Locate the cell with the specified text and output its (X, Y) center coordinate. 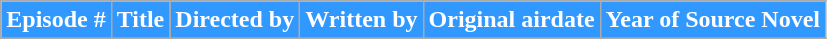
Original airdate (512, 20)
Episode # (56, 20)
Directed by (235, 20)
Year of Source Novel (712, 20)
Written by (362, 20)
Title (140, 20)
